Search for the cell housing the specified text and yield its [x, y] center coordinate. 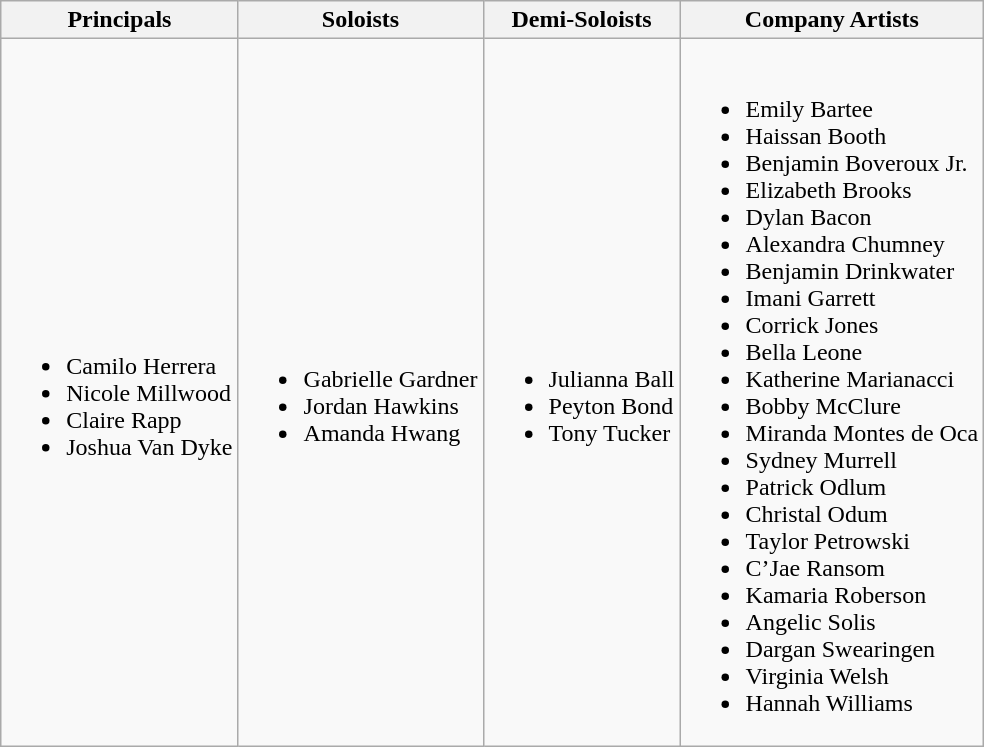
Camilo HerreraNicole MillwoodClaire RappJoshua Van Dyke [120, 392]
Principals [120, 20]
Company Artists [832, 20]
Gabrielle GardnerJordan HawkinsAmanda Hwang [360, 392]
Julianna BallPeyton BondTony Tucker [582, 392]
Demi-Soloists [582, 20]
Soloists [360, 20]
